Detect which cell encompasses the target text, then output its (X, Y) center coordinate. 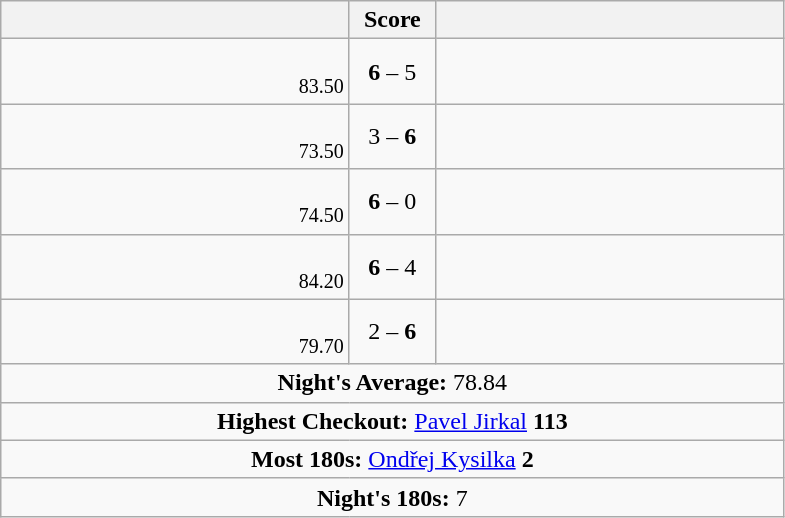
6 – 0 (392, 202)
79.70 (176, 332)
Night's 180s: 7 (392, 497)
6 – 4 (392, 266)
73.50 (176, 136)
Highest Checkout: Pavel Jirkal 113 (392, 421)
Most 180s: Ondřej Kysilka 2 (392, 459)
83.50 (176, 72)
6 – 5 (392, 72)
2 – 6 (392, 332)
3 – 6 (392, 136)
Score (392, 20)
74.50 (176, 202)
84.20 (176, 266)
Night's Average: 78.84 (392, 383)
